From the cell containing the given text, extract its center point as [X, Y] coordinate. 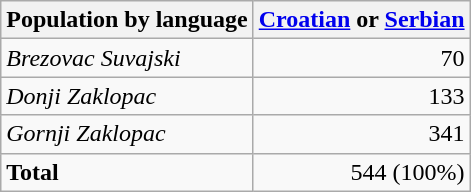
Gornji Zaklopac [127, 134]
70 [362, 58]
Population by language [127, 20]
341 [362, 134]
Brezovac Suvajski [127, 58]
Croatian or Serbian [362, 20]
544 (100%) [362, 172]
133 [362, 96]
Total [127, 172]
Donji Zaklopac [127, 96]
